Return the (x, y) coordinate for the center point of the cell that contains the specified text.  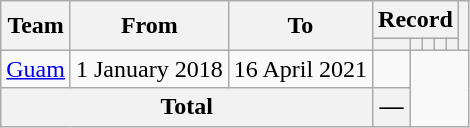
Guam (36, 69)
Total (187, 107)
1 January 2018 (149, 69)
16 April 2021 (300, 69)
— (392, 107)
Record (416, 20)
From (149, 26)
To (300, 26)
Team (36, 26)
